Detect which cell encompasses the target text, then output its [x, y] center coordinate. 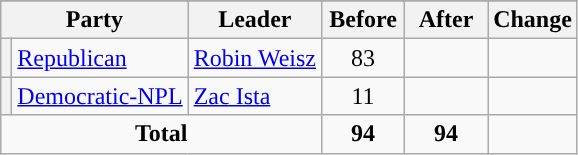
83 [364, 58]
Before [364, 20]
Party [94, 20]
Republican [100, 58]
Democratic-NPL [100, 96]
Leader [254, 20]
Total [162, 134]
Robin Weisz [254, 58]
11 [364, 96]
Zac Ista [254, 96]
After [446, 20]
Change [533, 20]
